Return the (X, Y) coordinate for the center point of the cell that contains the specified text.  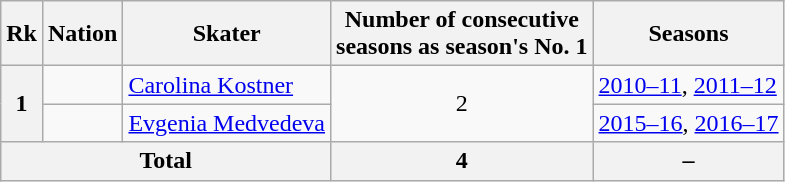
Nation (82, 34)
Seasons (688, 34)
4 (462, 161)
Total (166, 161)
Carolina Kostner (227, 85)
Number of consecutiveseasons as season's No. 1 (462, 34)
– (688, 161)
Rk (22, 34)
Skater (227, 34)
1 (22, 104)
2015–16, 2016–17 (688, 123)
2010–11, 2011–12 (688, 85)
Evgenia Medvedeva (227, 123)
2 (462, 104)
